Determine the (x, y) coordinate at the center of the cell enclosing the given text.  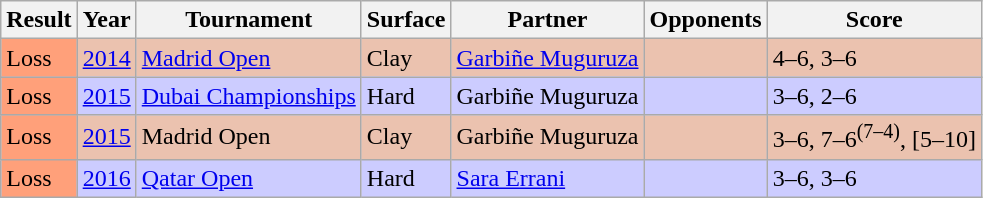
2016 (106, 178)
4–6, 3–6 (874, 58)
Score (874, 20)
Qatar Open (248, 178)
3–6, 2–6 (874, 96)
Partner (548, 20)
Opponents (706, 20)
Result (39, 20)
Sara Errani (548, 178)
2014 (106, 58)
Surface (406, 20)
3–6, 7–6(7–4), [5–10] (874, 138)
Dubai Championships (248, 96)
Tournament (248, 20)
Year (106, 20)
3–6, 3–6 (874, 178)
